Identify which cell holds the provided text, then report its [X, Y] central coordinate. 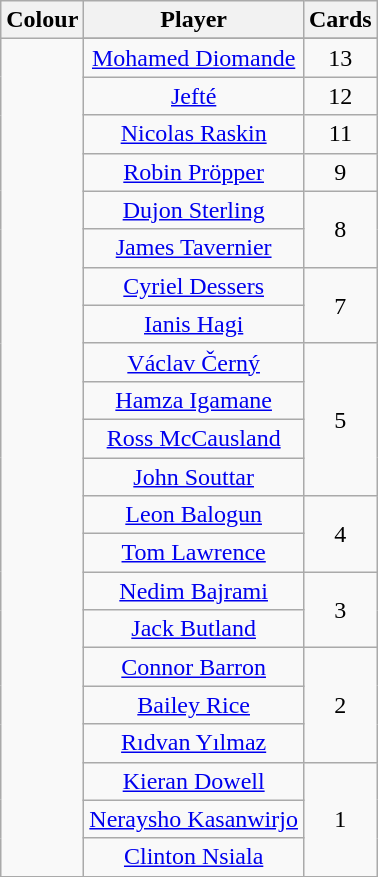
Dujon Sterling [194, 210]
Kieran Dowell [194, 781]
Tom Lawrence [194, 553]
8 [340, 229]
Leon Balogun [194, 515]
9 [340, 172]
Neraysho Kasanwirjo [194, 819]
Mohamed Diomande [194, 58]
Rıdvan Yılmaz [194, 743]
Ianis Hagi [194, 324]
Cards [340, 20]
Jefté [194, 96]
James Tavernier [194, 248]
7 [340, 305]
Colour [42, 20]
2 [340, 705]
Ross McCausland [194, 438]
Robin Pröpper [194, 172]
Václav Černý [194, 362]
13 [340, 58]
Jack Butland [194, 629]
5 [340, 419]
Connor Barron [194, 667]
Player [194, 20]
Nicolas Raskin [194, 134]
Bailey Rice [194, 705]
11 [340, 134]
1 [340, 819]
Nedim Bajrami [194, 591]
12 [340, 96]
John Souttar [194, 477]
Clinton Nsiala [194, 857]
4 [340, 534]
Hamza Igamane [194, 400]
Cyriel Dessers [194, 286]
3 [340, 610]
